Output the (x, y) coordinate of the center of the cell containing the given text.  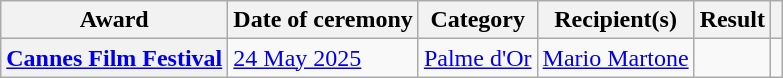
Mario Martone (616, 58)
Award (114, 20)
Cannes Film Festival (114, 58)
Recipient(s) (616, 20)
Category (478, 20)
24 May 2025 (324, 58)
Palme d'Or (478, 58)
Date of ceremony (324, 20)
Result (732, 20)
